Capture the cell that displays the provided text and extract its [X, Y] central coordinate. 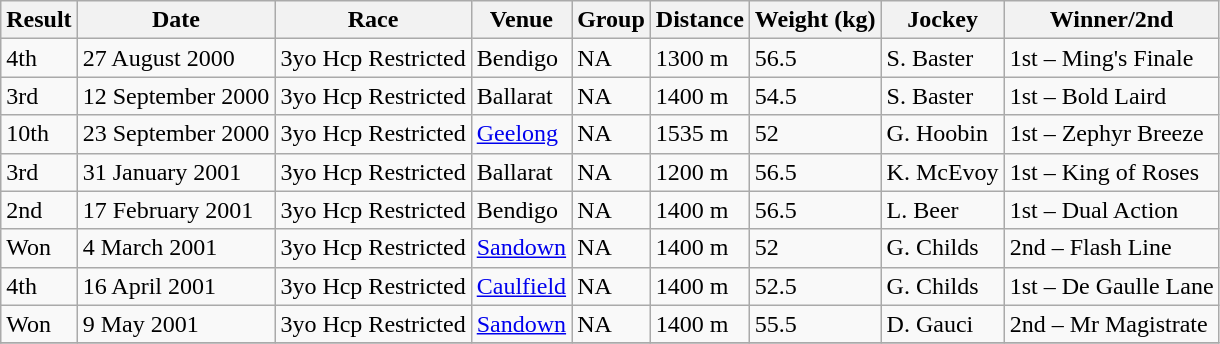
Race [373, 20]
Caulfield [521, 286]
2nd [39, 210]
31 January 2001 [176, 172]
1535 m [700, 134]
4 March 2001 [176, 248]
27 August 2000 [176, 58]
1300 m [700, 58]
10th [39, 134]
23 September 2000 [176, 134]
1st – Dual Action [1112, 210]
1st – Bold Laird [1112, 96]
17 February 2001 [176, 210]
1st – Zephyr Breeze [1112, 134]
D. Gauci [942, 324]
12 September 2000 [176, 96]
K. McEvoy [942, 172]
Group [612, 20]
Date [176, 20]
52.5 [815, 286]
2nd – Mr Magistrate [1112, 324]
9 May 2001 [176, 324]
L. Beer [942, 210]
1st – King of Roses [1112, 172]
Distance [700, 20]
Jockey [942, 20]
55.5 [815, 324]
1st – Ming's Finale [1112, 58]
Weight (kg) [815, 20]
Result [39, 20]
Geelong [521, 134]
Venue [521, 20]
1200 m [700, 172]
16 April 2001 [176, 286]
2nd – Flash Line [1112, 248]
54.5 [815, 96]
Winner/2nd [1112, 20]
G. Hoobin [942, 134]
1st – De Gaulle Lane [1112, 286]
